Identify which cell holds the provided text, then report its (x, y) central coordinate. 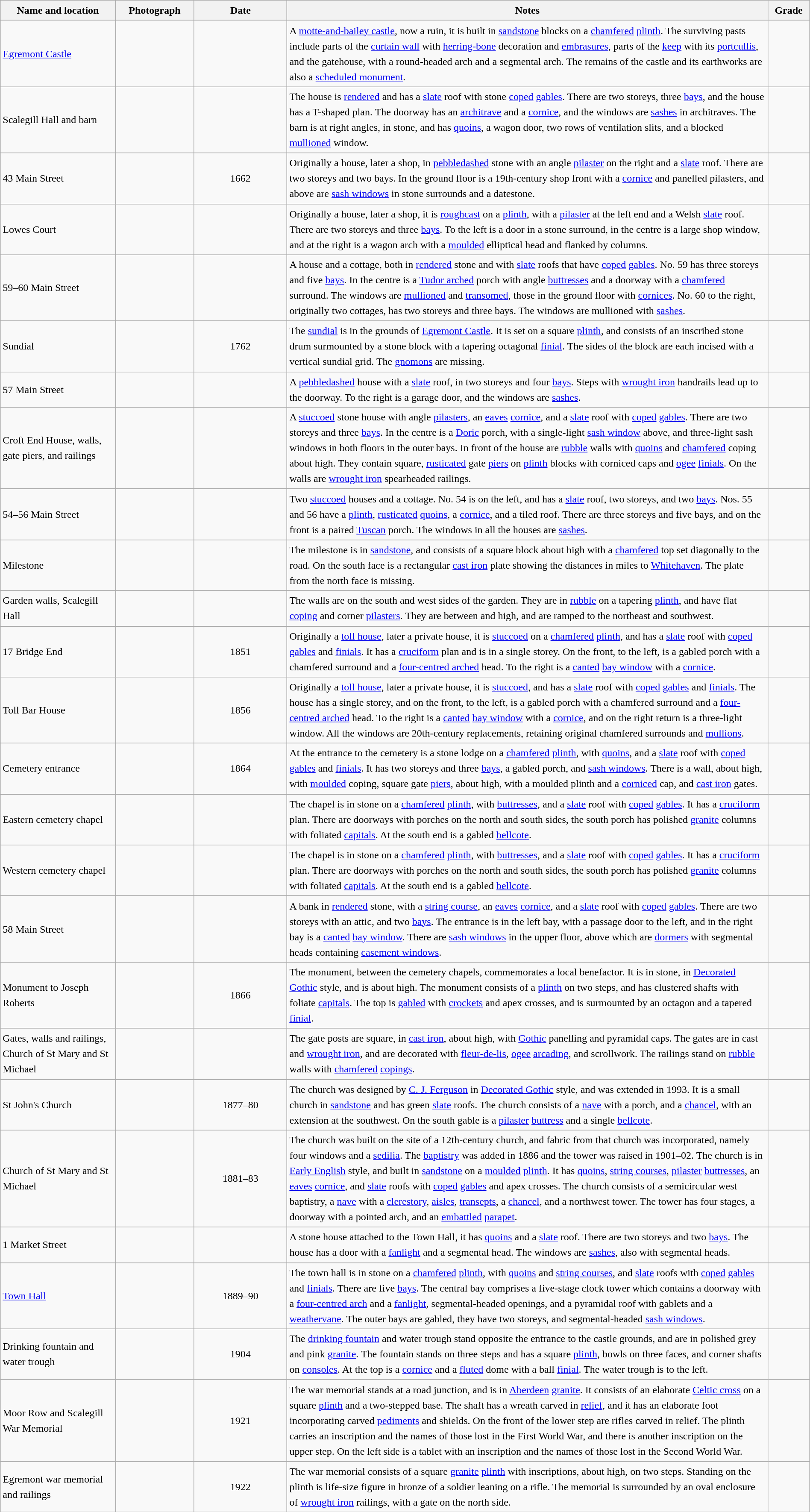
Western cemetery chapel (58, 871)
Church of St Mary and St Michael (58, 1178)
59–60 Main Street (58, 288)
Croft End House, walls, gate piers, and railings (58, 448)
Gates, walls and railings,Church of St Mary and St Michael (58, 1054)
1856 (241, 710)
Moor Row and Scalegill War Memorial (58, 1420)
Garden walls, Scalegill Hall (58, 608)
17 Bridge End (58, 652)
St John's Church (58, 1105)
Sundial (58, 346)
1662 (241, 179)
Lowes Court (58, 229)
1881–83 (241, 1178)
1866 (241, 995)
Eastern cemetery chapel (58, 819)
43 Main Street (58, 179)
Cemetery entrance (58, 769)
Date (241, 10)
Egremont Castle (58, 54)
Drinking fountain and water trough (58, 1354)
Scalegill Hall and barn (58, 120)
1851 (241, 652)
54–56 Main Street (58, 514)
Milestone (58, 565)
1921 (241, 1420)
1 Market Street (58, 1245)
1762 (241, 346)
58 Main Street (58, 929)
1877–80 (241, 1105)
57 Main Street (58, 390)
1864 (241, 769)
Town Hall (58, 1295)
Photograph (155, 10)
1922 (241, 1487)
Grade (789, 10)
Name and location (58, 10)
1904 (241, 1354)
Egremont war memorial and railings (58, 1487)
Notes (527, 10)
Monument to Joseph Roberts (58, 995)
1889–90 (241, 1295)
Toll Bar House (58, 710)
